Output the (X, Y) coordinate of the center of the cell containing the given text.  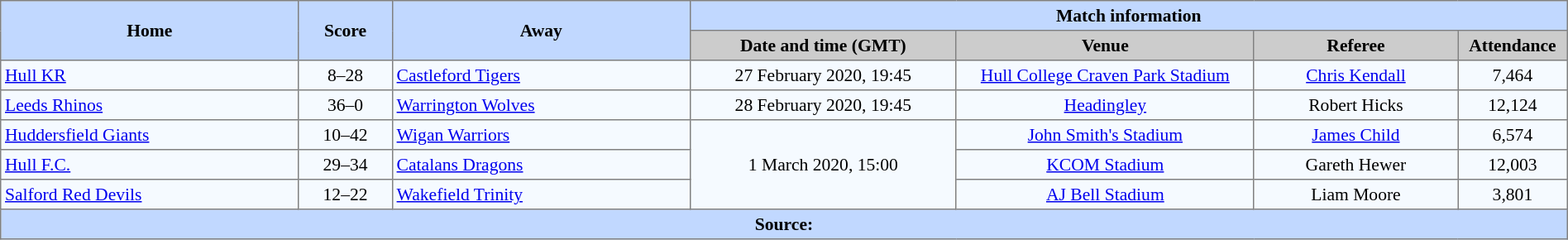
Warrington Wolves (541, 105)
1 March 2020, 15:00 (823, 165)
James Child (1355, 135)
AJ Bell Stadium (1105, 194)
12–22 (346, 194)
Hull College Craven Park Stadium (1105, 75)
Home (150, 31)
27 February 2020, 19:45 (823, 75)
12,124 (1513, 105)
Robert Hicks (1355, 105)
Wigan Warriors (541, 135)
Liam Moore (1355, 194)
Catalans Dragons (541, 165)
Hull F.C. (150, 165)
Chris Kendall (1355, 75)
John Smith's Stadium (1105, 135)
29–34 (346, 165)
36–0 (346, 105)
Wakefield Trinity (541, 194)
Gareth Hewer (1355, 165)
3,801 (1513, 194)
Castleford Tigers (541, 75)
Source: (784, 224)
Huddersfield Giants (150, 135)
Score (346, 31)
Salford Red Devils (150, 194)
Away (541, 31)
6,574 (1513, 135)
10–42 (346, 135)
28 February 2020, 19:45 (823, 105)
Leeds Rhinos (150, 105)
Date and time (GMT) (823, 46)
8–28 (346, 75)
Attendance (1513, 46)
Match information (1128, 16)
12,003 (1513, 165)
Referee (1355, 46)
Hull KR (150, 75)
Venue (1105, 46)
7,464 (1513, 75)
KCOM Stadium (1105, 165)
Headingley (1105, 105)
